Scan for the cell matching the given text and deliver its (X, Y) coordinate at center. 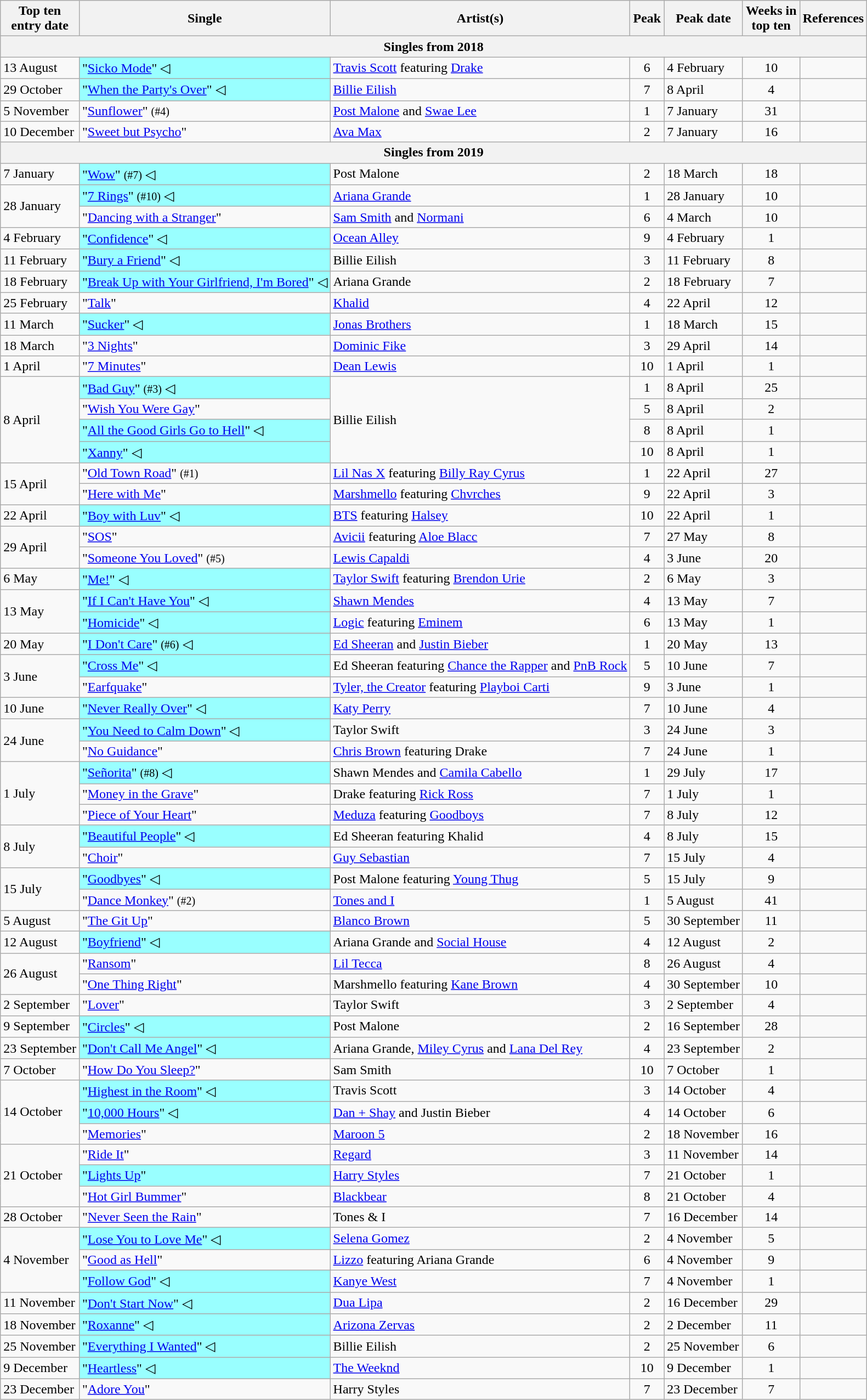
Lil Nas X featuring Billy Ray Cyrus (480, 473)
"Wish You Were Gay" (205, 409)
10 December (40, 132)
"Boy with Luv" ◁ (205, 516)
Ed Sheeran featuring Chance the Rapper and PnB Rock (480, 666)
Post Malone featuring Young Thug (480, 879)
28 (771, 1026)
"Señorita" (#8) ◁ (205, 772)
Taylor Swift featuring Brendon Urie (480, 579)
Artist(s) (480, 19)
"7 Rings" (#10) ◁ (205, 196)
Peak (647, 19)
2 December (704, 1325)
"Roxanne" ◁ (205, 1325)
Travis Scott (480, 1091)
Arizona Zervas (480, 1325)
Tones & I (480, 1217)
29 October (40, 89)
11 March (40, 324)
Single (205, 19)
"How Do You Sleep?" (205, 1069)
"Bad Guy" (#3) ◁ (205, 388)
"When the Party's Over" ◁ (205, 89)
The Weeknd (480, 1368)
"Here with Me" (205, 494)
"I Don't Care" (#6) ◁ (205, 644)
"Confidence" ◁ (205, 238)
"Lights Up" (205, 1176)
Post Malone and Swae Lee (480, 111)
Ocean Alley (480, 238)
9 September (40, 1026)
"Highest in the Room" ◁ (205, 1091)
20 (771, 557)
"You Need to Calm Down" ◁ (205, 730)
Maroon 5 (480, 1134)
Shawn Mendes (480, 601)
Lil Tecca (480, 963)
Meduza featuring Goodboys (480, 815)
"Good as Hell" (205, 1260)
"Piece of Your Heart" (205, 815)
"Don't Call Me Angel" ◁ (205, 1048)
Top tenentry date (40, 19)
"No Guidance" (205, 751)
Dua Lipa (480, 1303)
"Follow God" ◁ (205, 1281)
"Sucker" ◁ (205, 324)
Regard (480, 1155)
Peak date (704, 19)
Ed Sheeran and Justin Bieber (480, 644)
31 (771, 111)
Katy Perry (480, 708)
Blackbear (480, 1196)
"Never Really Over" ◁ (205, 708)
"Goodbyes" ◁ (205, 879)
5 November (40, 111)
Tyler, the Creator featuring Playboi Carti (480, 687)
"Wow" (#7) ◁ (205, 174)
15 April (40, 484)
"Adore You" (205, 1389)
Singles from 2018 (434, 47)
"Never Seen the Rain" (205, 1217)
Logic featuring Eminem (480, 622)
Singles from 2019 (434, 153)
25 (771, 388)
Lewis Capaldi (480, 557)
References (834, 19)
Ava Max (480, 132)
BTS featuring Halsey (480, 516)
27 (771, 473)
"10,000 Hours" ◁ (205, 1113)
41 (771, 900)
Selena Gomez (480, 1239)
29 July (704, 772)
Lizzo featuring Ariana Grande (480, 1260)
Ed Sheeran featuring Khalid (480, 836)
Marshmello featuring Kane Brown (480, 984)
"Sicko Mode" ◁ (205, 68)
Khalid (480, 303)
"Homicide" ◁ (205, 622)
"Everything I Wanted" ◁ (205, 1346)
"Money in the Grave" (205, 794)
"Earfquake" (205, 687)
Dan + Shay and Justin Bieber (480, 1113)
"Boyfriend" ◁ (205, 942)
"Sweet but Psycho" (205, 132)
"Someone You Loved" (#5) (205, 557)
"SOS" (205, 537)
"Circles" ◁ (205, 1026)
27 May (704, 537)
"Ransom" (205, 963)
"Lose You to Love Me" ◁ (205, 1239)
"7 Minutes" (205, 366)
"Memories" (205, 1134)
Shawn Mendes and Camila Cabello (480, 772)
"Cross Me" ◁ (205, 666)
"Me!" ◁ (205, 579)
"Dance Monkey" (#2) (205, 900)
Marshmello featuring Chvrches (480, 494)
"Ride It" (205, 1155)
13 (771, 644)
"Sunflower" (#4) (205, 111)
Tones and I (480, 900)
"Break Up with Your Girlfriend, I'm Bored" ◁ (205, 282)
"All the Good Girls Go to Hell" ◁ (205, 430)
"Don't Start Now" ◁ (205, 1303)
25 February (40, 303)
"Xanny" ◁ (205, 452)
"Heartless" ◁ (205, 1368)
16 September (704, 1026)
"The Git Up" (205, 921)
"Choir" (205, 857)
"One Thing Right" (205, 984)
18 (771, 174)
"Dancing with a Stranger" (205, 217)
Chris Brown featuring Drake (480, 751)
"Lover" (205, 1005)
"3 Nights" (205, 346)
Jonas Brothers (480, 324)
"Beautiful People" ◁ (205, 836)
"Bury a Friend" ◁ (205, 260)
Kanye West (480, 1281)
Dean Lewis (480, 366)
17 (771, 772)
13 August (40, 68)
"Talk" (205, 303)
"Old Town Road" (#1) (205, 473)
Ariana Grande and Social House (480, 942)
Weeks intop ten (771, 19)
28 October (40, 1217)
Guy Sebastian (480, 857)
Drake featuring Rick Ross (480, 794)
Dominic Fike (480, 346)
Ariana Grande, Miley Cyrus and Lana Del Rey (480, 1048)
29 (771, 1303)
"If I Can't Have You" ◁ (205, 601)
4 March (704, 217)
"Hot Girl Bummer" (205, 1196)
Avicii featuring Aloe Blacc (480, 537)
Travis Scott featuring Drake (480, 68)
Sam Smith and Normani (480, 217)
Blanco Brown (480, 921)
Sam Smith (480, 1069)
